Find where the given text appears and provide that cell's center as (x, y) coordinate. 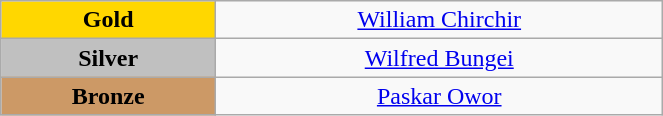
Gold (108, 20)
Wilfred Bungei (440, 58)
Paskar Owor (440, 96)
Silver (108, 58)
William Chirchir (440, 20)
Bronze (108, 96)
